Scan for the cell matching the given text and deliver its [X, Y] coordinate at center. 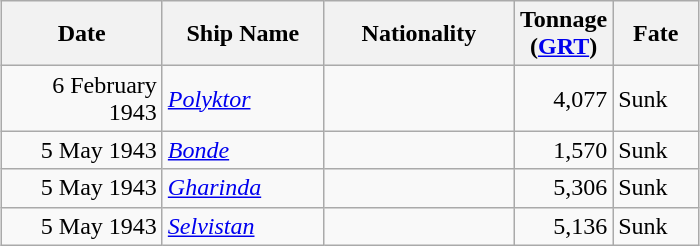
4,077 [563, 98]
1,570 [563, 150]
Selvistan [242, 226]
6 February 1943 [82, 98]
5,306 [563, 188]
Date [82, 34]
Bonde [242, 150]
Gharinda [242, 188]
5,136 [563, 226]
Polyktor [242, 98]
Ship Name [242, 34]
Nationality [418, 34]
Tonnage (GRT) [563, 34]
Fate [656, 34]
